Determine the (x, y) coordinate at the center of the cell enclosing the given text.  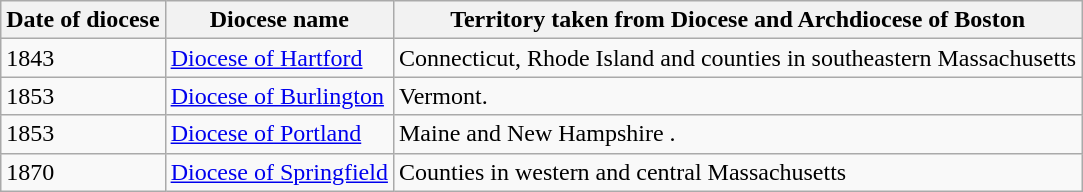
Diocese of Springfield (279, 172)
Diocese name (279, 20)
1870 (83, 172)
Diocese of Burlington (279, 96)
Diocese of Portland (279, 134)
Vermont. (737, 96)
Territory taken from Diocese and Archdiocese of Boston (737, 20)
Counties in western and central Massachusetts (737, 172)
Date of diocese (83, 20)
1843 (83, 58)
Connecticut, Rhode Island and counties in southeastern Massachusetts (737, 58)
Diocese of Hartford (279, 58)
Maine and New Hampshire . (737, 134)
